Return (x, y) of the center of cell containing provided text 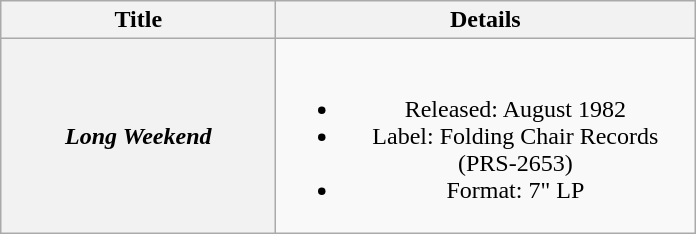
Title (138, 20)
Released: August 1982Label: Folding Chair Records (PRS-2653)Format: 7" LP (486, 136)
Long Weekend (138, 136)
Details (486, 20)
